Return the (X, Y) coordinate for the center point of the cell that contains the specified text.  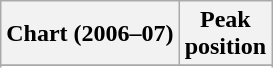
Chart (2006–07) (90, 34)
Peakposition (225, 34)
